Pinpoint the cell where the given text exists, returning its [X, Y] midpoint coordinate. 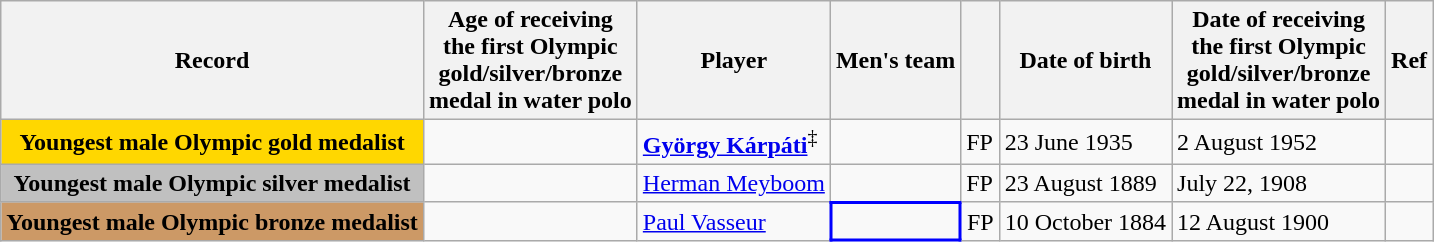
July 22, 1908 [1279, 183]
23 June 1935 [1085, 142]
Record [212, 60]
Ref [1410, 60]
Paul Vasseur [734, 221]
Youngest male Olympic bronze medalist [212, 221]
2 August 1952 [1279, 142]
Youngest male Olympic gold medalist [212, 142]
Player [734, 60]
György Kárpáti‡ [734, 142]
23 August 1889 [1085, 183]
10 October 1884 [1085, 221]
Youngest male Olympic silver medalist [212, 183]
12 August 1900 [1279, 221]
Age of receivingthe first Olympicgold/silver/bronzemedal in water polo [530, 60]
Date of birth [1085, 60]
Date of receivingthe first Olympicgold/silver/bronzemedal in water polo [1279, 60]
Herman Meyboom [734, 183]
Men's team [895, 60]
